Capture the cell that displays the provided text and extract its [X, Y] central coordinate. 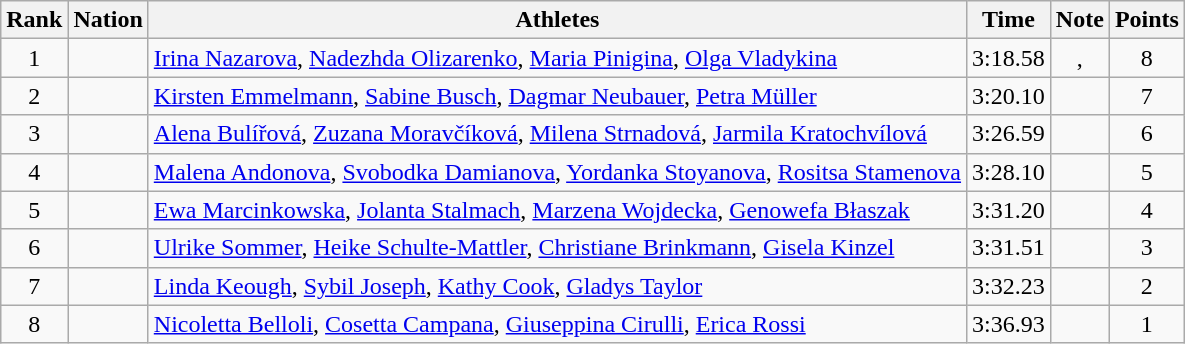
Malena Andonova, Svobodka Damianova, Yordanka Stoyanova, Rositsa Stamenova [557, 172]
3:36.93 [1009, 324]
Irina Nazarova, Nadezhda Olizarenko, Maria Pinigina, Olga Vladykina [557, 58]
3:28.10 [1009, 172]
Linda Keough, Sybil Joseph, Kathy Cook, Gladys Taylor [557, 286]
3:26.59 [1009, 134]
Alena Bulířová, Zuzana Moravčíková, Milena Strnadová, Jarmila Kratochvílová [557, 134]
3:32.23 [1009, 286]
3:31.51 [1009, 248]
Nicoletta Belloli, Cosetta Campana, Giuseppina Cirulli, Erica Rossi [557, 324]
3:31.20 [1009, 210]
Ewa Marcinkowska, Jolanta Stalmach, Marzena Wojdecka, Genowefa Błaszak [557, 210]
Note [1080, 20]
Points [1146, 20]
Nation [108, 20]
3:18.58 [1009, 58]
Time [1009, 20]
Ulrike Sommer, Heike Schulte-Mattler, Christiane Brinkmann, Gisela Kinzel [557, 248]
Rank [34, 20]
3:20.10 [1009, 96]
, [1080, 58]
Kirsten Emmelmann, Sabine Busch, Dagmar Neubauer, Petra Müller [557, 96]
Athletes [557, 20]
